Pinpoint the cell where the given text exists, returning its (x, y) midpoint coordinate. 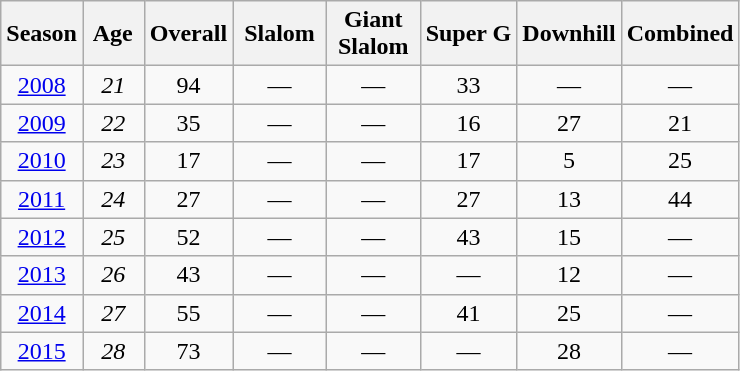
2008 (42, 85)
94 (188, 85)
33 (468, 85)
Slalom (280, 34)
2014 (42, 313)
2010 (42, 161)
22 (113, 123)
2009 (42, 123)
Overall (188, 34)
Downhill (569, 34)
Giant Slalom (373, 34)
Season (42, 34)
55 (188, 313)
2012 (42, 237)
Age (113, 34)
23 (113, 161)
Combined (680, 34)
2015 (42, 351)
15 (569, 237)
35 (188, 123)
2011 (42, 199)
5 (569, 161)
73 (188, 351)
24 (113, 199)
26 (113, 275)
52 (188, 237)
13 (569, 199)
41 (468, 313)
Super G (468, 34)
12 (569, 275)
44 (680, 199)
2013 (42, 275)
16 (468, 123)
